Return (X, Y) of the center of cell containing provided text 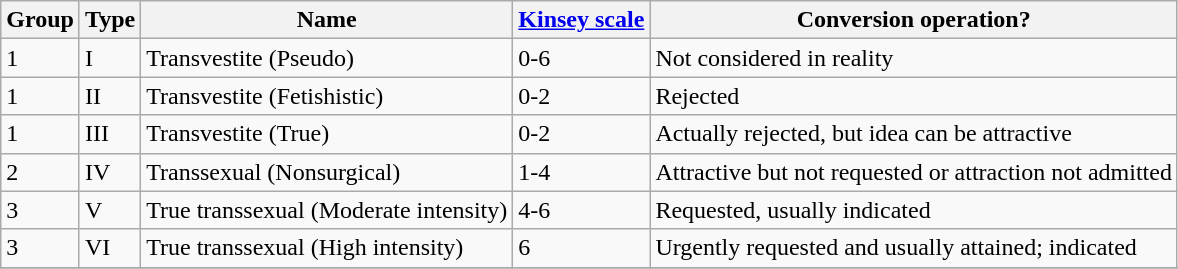
Transvestite (Fetishistic) (327, 96)
I (110, 58)
V (110, 210)
Actually rejected, but idea can be attractive (914, 134)
IV (110, 172)
Urgently requested and usually attained; indicated (914, 248)
Attractive but not requested or attraction not admitted (914, 172)
4-6 (582, 210)
II (110, 96)
0-6 (582, 58)
Transsexual (Nonsurgical) (327, 172)
VI (110, 248)
Transvestite (True) (327, 134)
Conversion operation? (914, 20)
III (110, 134)
True transsexual (High intensity) (327, 248)
Requested, usually indicated (914, 210)
Name (327, 20)
Kinsey scale (582, 20)
Group (40, 20)
Not considered in reality (914, 58)
6 (582, 248)
Rejected (914, 96)
1-4 (582, 172)
Type (110, 20)
True transsexual (Moderate intensity) (327, 210)
Transvestite (Pseudo) (327, 58)
2 (40, 172)
